Detect which cell encompasses the target text, then output its [x, y] center coordinate. 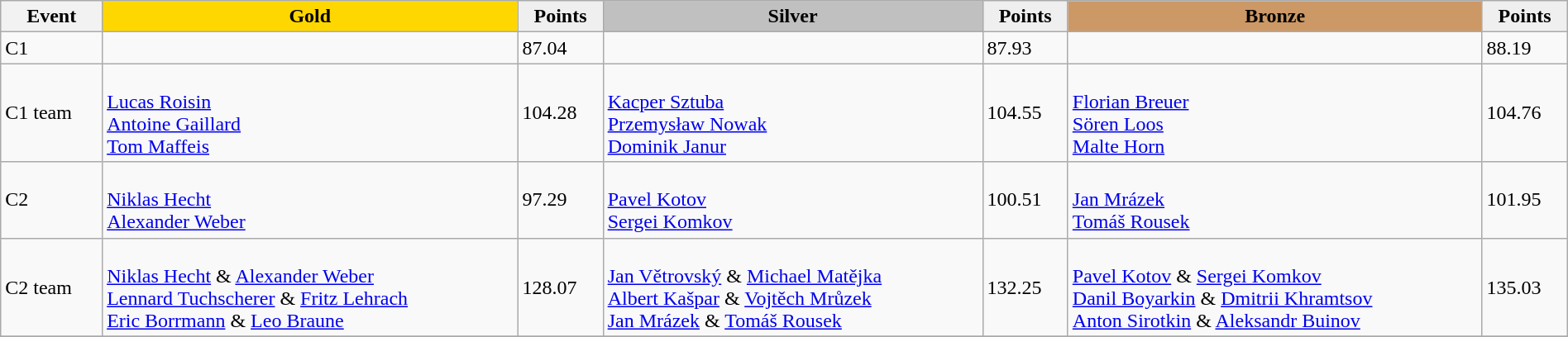
135.03 [1525, 287]
Jan MrázekTomáš Rousek [1275, 200]
Florian BreuerSören LoosMalte Horn [1275, 112]
C1 team [51, 112]
C2 [51, 200]
101.95 [1525, 200]
Jan Větrovský & Michael MatějkaAlbert Kašpar & Vojtěch MrůzekJan Mrázek & Tomáš Rousek [792, 287]
Niklas HechtAlexander Weber [310, 200]
87.04 [561, 48]
Lucas RoisinAntoine GaillardTom Maffeis [310, 112]
Silver [792, 17]
C2 team [51, 287]
132.25 [1025, 287]
C1 [51, 48]
Bronze [1275, 17]
Pavel KotovSergei Komkov [792, 200]
Kacper SztubaPrzemysław NowakDominik Janur [792, 112]
104.76 [1525, 112]
Event [51, 17]
88.19 [1525, 48]
104.55 [1025, 112]
Niklas Hecht & Alexander WeberLennard Tuchscherer & Fritz LehrachEric Borrmann & Leo Braune [310, 287]
Gold [310, 17]
104.28 [561, 112]
97.29 [561, 200]
87.93 [1025, 48]
100.51 [1025, 200]
128.07 [561, 287]
Pavel Kotov & Sergei KomkovDanil Boyarkin & Dmitrii KhramtsovAnton Sirotkin & Aleksandr Buinov [1275, 287]
